Scan for the cell matching the given text and deliver its [X, Y] coordinate at center. 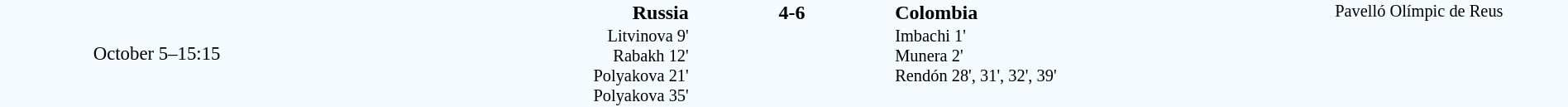
Colombia [1082, 12]
Imbachi 1'Munera 2'Rendón 28', 31', 32', 39' [1082, 66]
Litvinova 9'Rabakh 12'Polyakova 21'Polyakova 35' [501, 66]
4-6 [791, 12]
October 5–15:15 [157, 53]
Pavelló Olímpic de Reus [1419, 53]
Russia [501, 12]
